Identify which cell holds the provided text, then report its (X, Y) central coordinate. 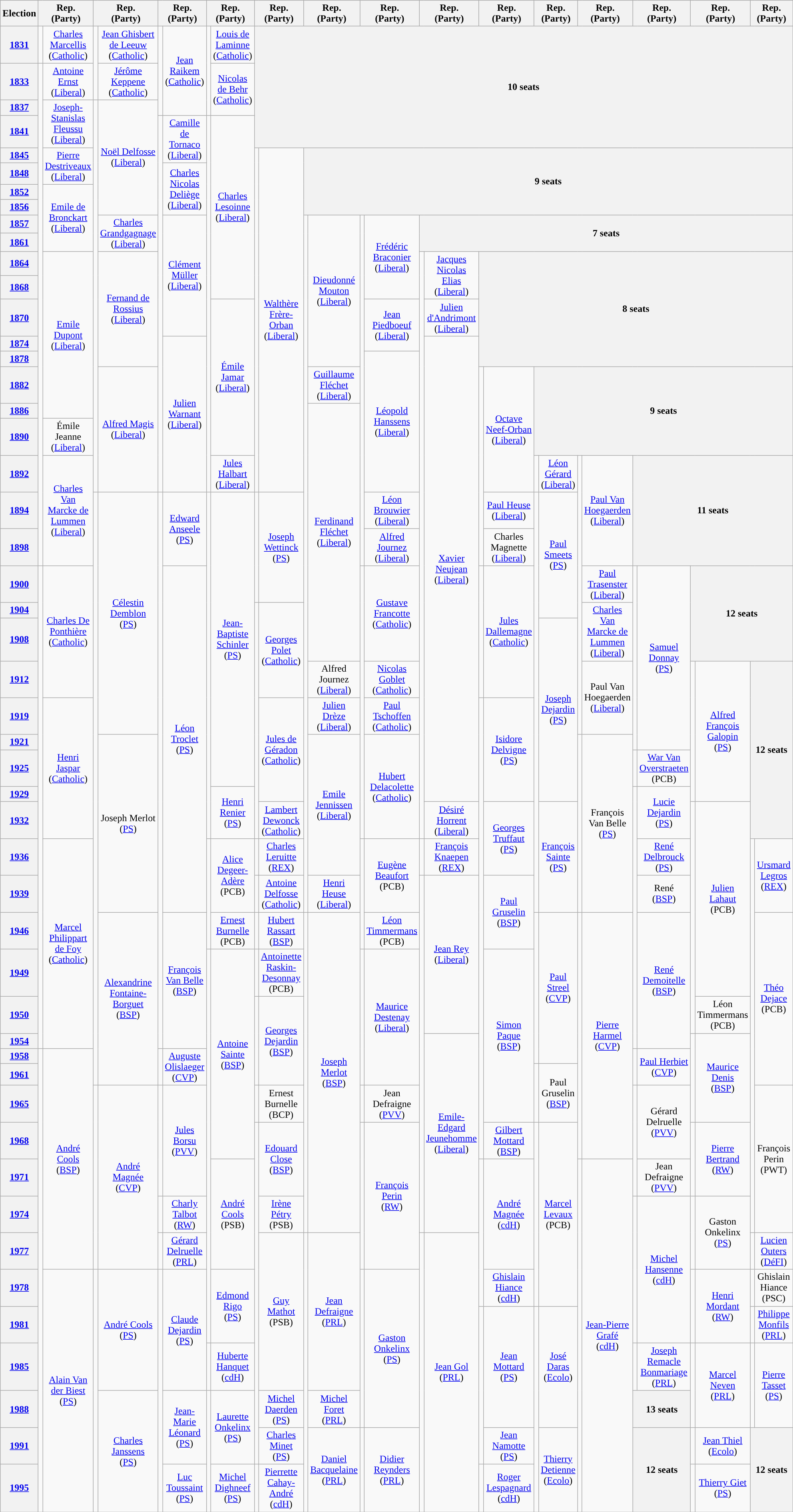
Henri Mordant(RW) (723, 1306)
War Van Overstraeten(PCB) (664, 768)
Octave Neef-Orban(Liberal) (508, 429)
Paul Smeets(PS) (558, 555)
Léopold Hanssens(Liberal) (392, 421)
Antoine Sainte(BSP) (233, 1054)
Alfred Magis(Liberal) (128, 429)
Charly Talbot(RW) (185, 1214)
René (BSP) (664, 894)
1852 (19, 192)
Charles De Ponthière(Catholic) (68, 632)
1988 (19, 1409)
Charles Marcellis(Catholic) (68, 45)
1958 (19, 1056)
Jean-Baptiste Schinler(PS) (233, 639)
Pierre Tasset(PS) (774, 1385)
1974 (19, 1214)
Clément Müller(Liberal) (185, 275)
Laurette Onkelinx(PS) (233, 1427)
Nicolas de Behr(Catholic) (233, 89)
1985 (19, 1366)
1919 (19, 716)
1857 (19, 224)
1912 (19, 679)
Jean Gol(PRL) (452, 1372)
Léon Brouwier(Liberal) (392, 511)
Antoine Ernst(Liberal) (68, 82)
1878 (19, 359)
Ghislain Hiance(PSC) (774, 1288)
1892 (19, 474)
Edward Anseele(PS) (185, 529)
Simon Paque(BSP) (508, 1035)
1886 (19, 411)
1904 (19, 610)
Julien Drèze(Liberal) (334, 716)
1929 (19, 794)
Charles Magnette(Liberal) (508, 547)
7 seats (606, 233)
Emile-Edgard Jeunehomme(Liberal) (452, 1133)
Frédéric Braconier(Liberal) (392, 257)
1950 (19, 1015)
Charles Nicolas Deliège(Liberal) (185, 189)
Ghislain Hiance(cdH) (508, 1288)
Paul Trasenster(Liberal) (608, 584)
René Demoitelle(BSP) (664, 980)
Alexandrine Fontaine-Borguet(BSP) (128, 999)
Alain Van der Biest(PS) (68, 1390)
Joseph-Stanislas Fleussu(Liberal) (68, 124)
Henri Heuse(Liberal) (334, 894)
13 seats (662, 1409)
Fernand de Rossius(Liberal) (128, 309)
1971 (19, 1177)
Jean Ghisbert de Leeuw(Catholic) (128, 45)
François Sainte(PS) (558, 857)
1831 (19, 45)
1965 (19, 1104)
Walthère Frère-Orban(Liberal) (281, 320)
Émile Jamar(Liberal) (233, 377)
Michel Hansenne(cdH) (664, 1269)
1954 (19, 1041)
Théo Dejace(PCB) (774, 999)
1995 (19, 1488)
Joseph Wettinck(PS) (281, 547)
Samuel Donnay(PS) (664, 658)
Didier Reynders(PRL) (392, 1470)
Gustave Francotte(Catholic) (392, 613)
1908 (19, 639)
Jacques Nicolas Elias(Liberal) (452, 275)
José Daras(Ecolo) (558, 1366)
Guy Mathot(PSB) (281, 1311)
Charles Grandgagnage(Liberal) (128, 233)
Dieudonné Mouton(Liberal) (334, 290)
Michel Foret(PRL) (334, 1409)
Thierry Detienne(Ecolo) (558, 1470)
1968 (19, 1141)
Julien Warnant(Liberal) (185, 414)
Jean Thiel(Ecolo) (723, 1446)
François Knaepen(REX) (452, 857)
Henri Jaspar(Catholic) (68, 768)
8 seats (636, 309)
Lucie Dejardin(PS) (664, 812)
Jean-Pierre Grafé(cdH) (608, 1335)
Charles Minet(PS) (281, 1446)
Irène Pétry(PSB) (281, 1214)
André Magnée(cdH) (508, 1214)
Jules de Géradon(Catholic) (281, 750)
11 seats (713, 511)
Célestin Demblon(PS) (128, 613)
François Van Belle(BSP) (185, 980)
1848 (19, 174)
1946 (19, 931)
Julien d'Andrimont(Liberal) (452, 317)
Ernest Burnelle(PCB) (233, 931)
Marcel Philippart de Foy(Catholic) (68, 944)
Joseph Remacle Bonmariage(PRL) (664, 1366)
Noël Delfosse(Liberal) (128, 158)
Alfred François Galopin(PS) (723, 731)
Pierre Bertrand(RW) (723, 1159)
Pierre Destriveaux(Liberal) (68, 166)
Jean Raikem(Catholic) (185, 71)
1921 (19, 742)
Luc Toussaint(PS) (185, 1488)
1981 (19, 1324)
Jules Borsu(PVV) (185, 1141)
Désiré Horrent(Liberal) (452, 820)
1949 (19, 973)
1898 (19, 547)
Antoinette Raskin-Desonnay(PCB) (281, 973)
Hubert Rassart(BSP) (281, 931)
Georges Truffaut(PS) (508, 838)
Election (19, 14)
Léon Troclet(PS) (185, 739)
André Cools(PS) (128, 1330)
10 seats (524, 87)
Jean-Marie Léonard(PS) (185, 1427)
Hubert Delacolette(Catholic) (392, 786)
Jean Namotte(PS) (508, 1446)
Joseph Dejardin(PS) (558, 710)
Michel Daerden(PS) (281, 1409)
Paul Streel(CVP) (558, 988)
Jean Defraigne(PRL) (334, 1311)
1868 (19, 287)
Ernest Burnelle(BCP) (281, 1104)
Charles Leruitte(REX) (281, 857)
Julien Lahaut(PCB) (723, 899)
André Cools(PSB) (233, 1214)
Daniel Bacquelaine(PRL) (334, 1470)
1991 (19, 1446)
André Cools(BSP) (68, 1159)
Georges Dejardin(BSP) (281, 1041)
Paul Heuse(Liberal) (508, 511)
Louis de Laminne(Catholic) (233, 45)
Huberte Hanquet(cdH) (233, 1366)
Paul Herbiet(CVP) (664, 1067)
René Delbrouck(PS) (664, 857)
1837 (19, 108)
Maurice Destenay(Liberal) (392, 1017)
1861 (19, 242)
Jean Piedboeuf(Liberal) (392, 325)
Thierry Giet(PS) (723, 1488)
1882 (19, 385)
Emile Dupont(Liberal) (68, 335)
Georges Polet(Catholic) (281, 650)
1856 (19, 207)
1936 (19, 857)
Émile Jeanne(Liberal) (68, 437)
1890 (19, 437)
1874 (19, 343)
1978 (19, 1288)
1841 (19, 131)
1845 (19, 155)
Jules Halbart(Liberal) (233, 474)
François Perin(RW) (392, 1196)
Paul Tschoffen(Catholic) (392, 716)
1900 (19, 584)
Claude Dejardin(PS) (185, 1330)
Eugène Beaufort(PCB) (392, 875)
1894 (19, 511)
Nicolas Goblet(Catholic) (392, 679)
Xavier Neujean(Liberal) (452, 568)
Joseph Merlot(PS) (128, 823)
Roger Lespagnard(cdH) (508, 1488)
Edouard Close(BSP) (281, 1159)
André Magnée(CVP) (128, 1177)
Jérôme Keppene(Catholic) (128, 82)
1977 (19, 1251)
Emile de Bronckart(Liberal) (68, 218)
Camille de Tornaco(Liberal) (185, 139)
Pierrette Cahay-André(cdH) (281, 1488)
1932 (19, 820)
François Perin(PWT) (774, 1159)
Auguste Olislaeger(CVP) (185, 1067)
Jean Rey(Liberal) (452, 954)
Edmond Rigo(PS) (233, 1306)
Isidore Delvigne(PS) (508, 750)
Charles Lesoinne(Liberal) (233, 207)
Gilbert Mottard(BSP) (508, 1141)
Charles Janssens(PS) (128, 1451)
1939 (19, 894)
Gérard Delruelle(PVV) (664, 1122)
Philippe Monfils(PRL) (774, 1324)
Léon Gérard(Liberal) (558, 474)
1870 (19, 317)
Marcel Levaux(PCB) (558, 1214)
1961 (19, 1075)
Pierre Harmel(CVP) (608, 1035)
Gérard Delruelle(PRL) (185, 1251)
Ferdinand Fléchet(Liberal) (334, 532)
Henri Renier(PS) (233, 812)
Guillaume Fléchet(Liberal) (334, 385)
1864 (19, 263)
Lambert Dewonck(Catholic) (281, 820)
Maurice Denis(BSP) (723, 1078)
1925 (19, 768)
Emile Jennissen(Liberal) (334, 805)
François Van Belle(PS) (608, 823)
Marcel Neven(PRL) (723, 1385)
Lucien Outers(DéFI) (774, 1251)
Michel Dighneef(PS) (233, 1488)
1833 (19, 82)
Antoine Delfosse(Catholic) (281, 894)
Jules Dallemagne(Catholic) (508, 632)
Joseph Merlot(BSP) (334, 1073)
Alice Degeer-Adère(PCB) (233, 875)
Jean Mottard(PS) (508, 1366)
Ursmard Legros(REX) (774, 875)
